Determine the (X, Y) coordinate at the center of the cell enclosing the given text.  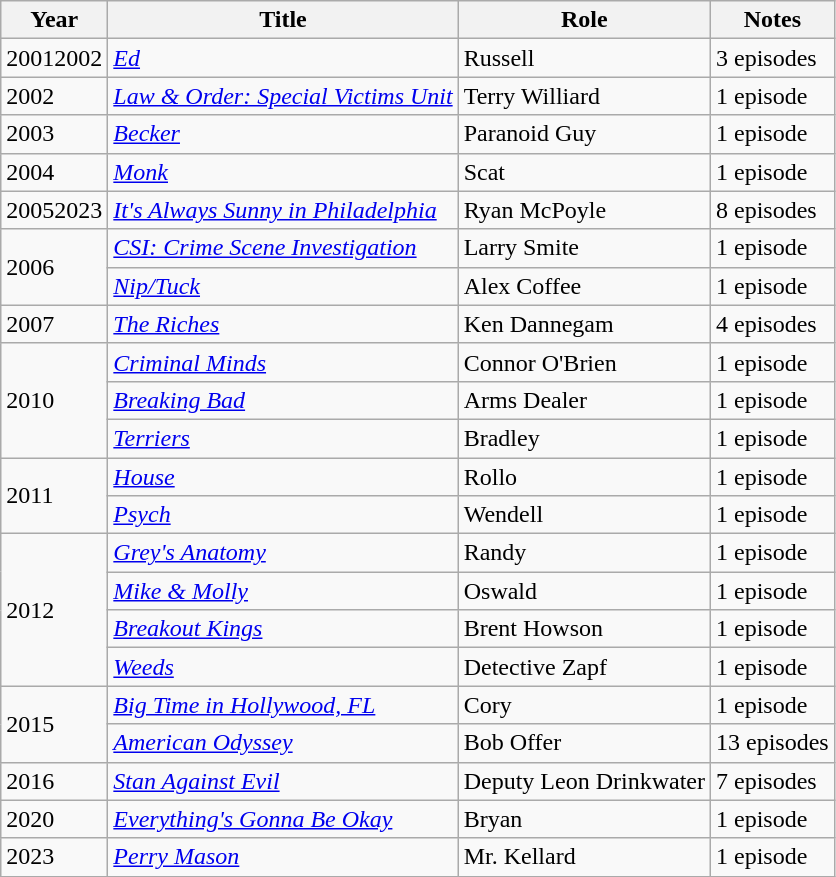
2007 (54, 324)
13 episodes (773, 743)
Russell (584, 58)
Oswald (584, 591)
Detective Zapf (584, 667)
Wendell (584, 515)
Breakout Kings (283, 629)
Grey's Anatomy (283, 553)
Larry Smite (584, 248)
Criminal Minds (283, 362)
2003 (54, 134)
Monk (283, 172)
Weeds (283, 667)
2012 (54, 610)
2016 (54, 781)
Randy (584, 553)
Rollo (584, 477)
Ed (283, 58)
Paranoid Guy (584, 134)
2002 (54, 96)
Notes (773, 20)
CSI: Crime Scene Investigation (283, 248)
The Riches (283, 324)
Deputy Leon Drinkwater (584, 781)
7 episodes (773, 781)
It's Always Sunny in Philadelphia (283, 210)
Terry Williard (584, 96)
Ryan McPoyle (584, 210)
Everything's Gonna Be Okay (283, 819)
Arms Dealer (584, 400)
Bryan (584, 819)
2011 (54, 496)
Role (584, 20)
Year (54, 20)
20052023 (54, 210)
Breaking Bad (283, 400)
Becker (283, 134)
Mr. Kellard (584, 857)
20012002 (54, 58)
2010 (54, 400)
Cory (584, 705)
Law & Order: Special Victims Unit (283, 96)
2015 (54, 724)
Stan Against Evil (283, 781)
Mike & Molly (283, 591)
2006 (54, 267)
2023 (54, 857)
Brent Howson (584, 629)
Bradley (584, 438)
Terriers (283, 438)
Perry Mason (283, 857)
8 episodes (773, 210)
Scat (584, 172)
Alex Coffee (584, 286)
American Odyssey (283, 743)
Psych (283, 515)
4 episodes (773, 324)
Nip/Tuck (283, 286)
2020 (54, 819)
2004 (54, 172)
House (283, 477)
Ken Dannegam (584, 324)
3 episodes (773, 58)
Title (283, 20)
Bob Offer (584, 743)
Big Time in Hollywood, FL (283, 705)
Connor O'Brien (584, 362)
